Capture the cell that displays the provided text and extract its [X, Y] central coordinate. 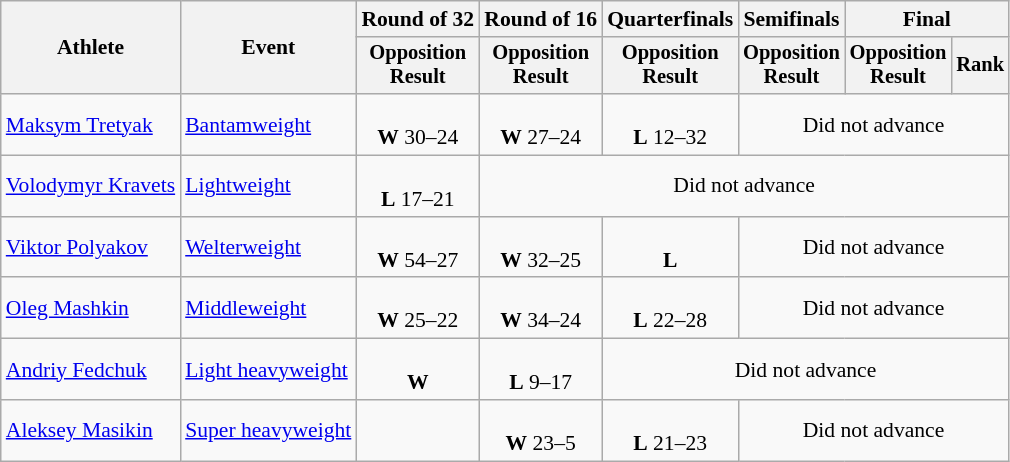
Semifinals [792, 19]
Viktor Polyakov [90, 248]
L 22–28 [670, 308]
L 21–23 [670, 430]
L 9–17 [540, 370]
Rank [980, 66]
Andriy Fedchuk [90, 370]
W [418, 370]
Welterweight [268, 248]
Round of 16 [540, 19]
Oleg Mashkin [90, 308]
W 27–24 [540, 124]
W 32–25 [540, 248]
Lightweight [268, 186]
W 30–24 [418, 124]
Bantamweight [268, 124]
Athlete [90, 48]
Final [927, 19]
L [670, 248]
Volodymyr Kravets [90, 186]
Middleweight [268, 308]
L 12–32 [670, 124]
W 23–5 [540, 430]
W 34–24 [540, 308]
Quarterfinals [670, 19]
Event [268, 48]
W 25–22 [418, 308]
Maksym Tretyak [90, 124]
L 17–21 [418, 186]
Light heavyweight [268, 370]
W 54–27 [418, 248]
Aleksey Masikin [90, 430]
Round of 32 [418, 19]
Super heavyweight [268, 430]
